Identify which cell holds the provided text, then report its (x, y) central coordinate. 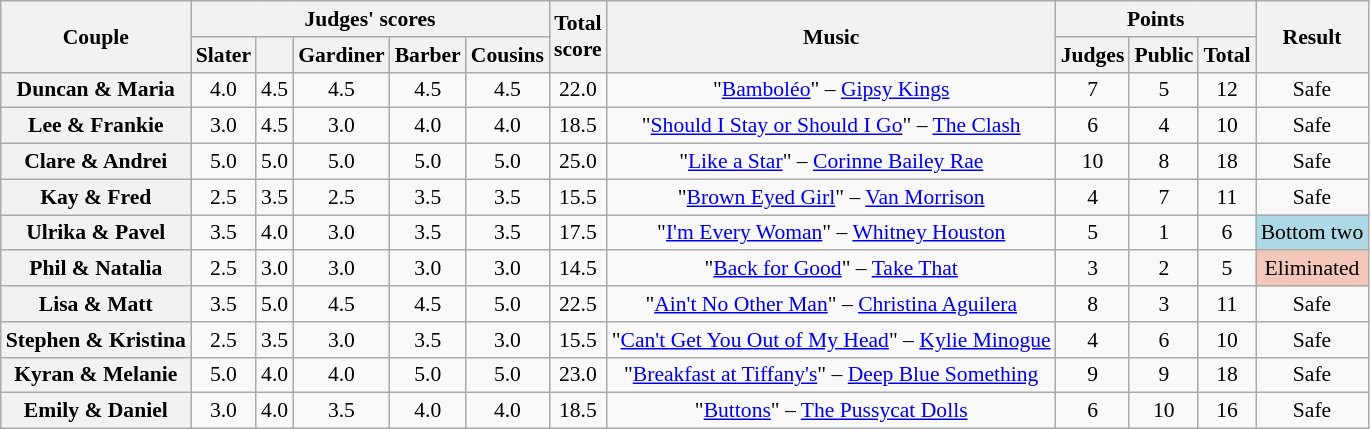
14.5 (578, 269)
Emily & Daniel (96, 411)
Lisa & Matt (96, 304)
Slater (224, 55)
25.0 (578, 162)
Phil & Natalia (96, 269)
Bottom two (1312, 233)
Clare & Andrei (96, 162)
Judges (1093, 55)
"Buttons" – The Pussycat Dolls (832, 411)
17.5 (578, 233)
"Like a Star" – Corinne Bailey Rae (832, 162)
2 (1164, 269)
"Breakfast at Tiffany's" – Deep Blue Something (832, 375)
Music (832, 36)
"I'm Every Woman" – Whitney Houston (832, 233)
"Brown Eyed Girl" – Van Morrison (832, 197)
"Ain't No Other Man" – Christina Aguilera (832, 304)
Gardiner (341, 55)
Eliminated (1312, 269)
12 (1226, 90)
Total (1226, 55)
Judges' scores (370, 19)
Points (1156, 19)
23.0 (578, 375)
Kay & Fred (96, 197)
Result (1312, 36)
16 (1226, 411)
Kyran & Melanie (96, 375)
Duncan & Maria (96, 90)
"Can't Get You Out of My Head" – Kylie Minogue (832, 340)
Lee & Frankie (96, 126)
22.5 (578, 304)
"Bamboléo" – Gipsy Kings (832, 90)
Ulrika & Pavel (96, 233)
Cousins (508, 55)
Couple (96, 36)
Stephen & Kristina (96, 340)
Barber (428, 55)
"Back for Good" – Take That (832, 269)
Public (1164, 55)
22.0 (578, 90)
1 (1164, 233)
"Should I Stay or Should I Go" – The Clash (832, 126)
Totalscore (578, 36)
